Find where the given text appears and provide that cell's center as (X, Y) coordinate. 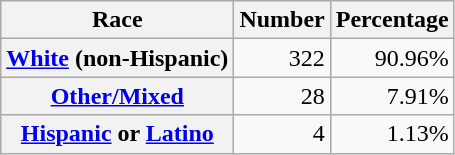
Number (282, 20)
Percentage (392, 20)
28 (282, 96)
7.91% (392, 96)
1.13% (392, 134)
322 (282, 58)
Race (118, 20)
4 (282, 134)
White (non-Hispanic) (118, 58)
Other/Mixed (118, 96)
90.96% (392, 58)
Hispanic or Latino (118, 134)
